Pinpoint the cell where the given text exists, returning its (x, y) midpoint coordinate. 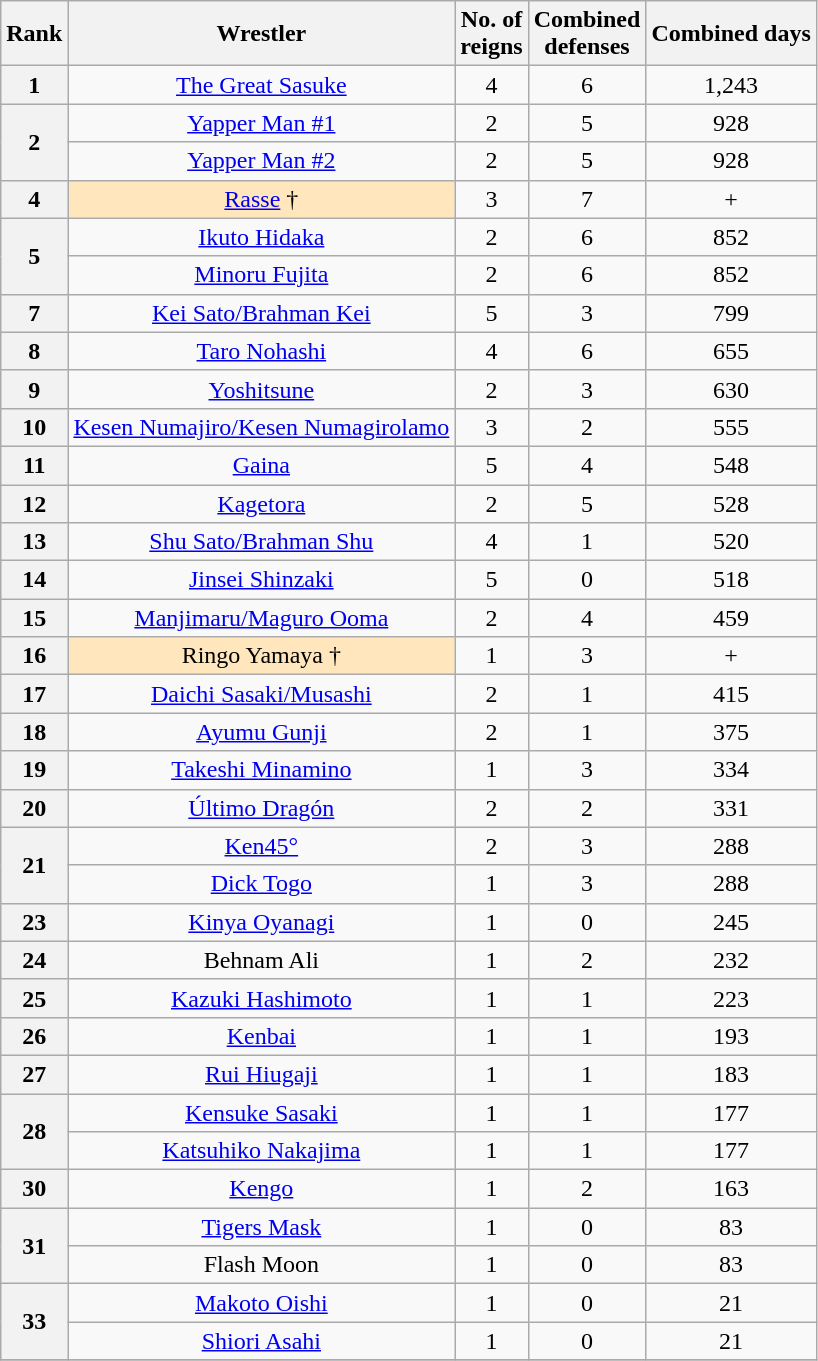
10 (34, 427)
799 (731, 313)
Wrestler (262, 34)
15 (34, 618)
655 (731, 351)
331 (731, 808)
9 (34, 389)
245 (731, 922)
33 (34, 1322)
Shiori Asahi (262, 1341)
Rasse † (262, 199)
Shu Sato/Brahman Shu (262, 542)
Ikuto Hidaka (262, 237)
Kesen Numajiro/Kesen Numagirolamo (262, 427)
518 (731, 580)
Takeshi Minamino (262, 770)
18 (34, 732)
Katsuhiko Nakajima (262, 1151)
Dick Togo (262, 884)
20 (34, 808)
Kagetora (262, 503)
Rui Hiugaji (262, 1074)
25 (34, 998)
Rank (34, 34)
1,243 (731, 85)
Yapper Man #2 (262, 161)
13 (34, 542)
No. ofreigns (492, 34)
Combineddefenses (587, 34)
26 (34, 1036)
19 (34, 770)
Yapper Man #1 (262, 123)
Kei Sato/Brahman Kei (262, 313)
Gaina (262, 465)
193 (731, 1036)
Makoto Oishi (262, 1303)
16 (34, 656)
232 (731, 960)
Combined days (731, 34)
28 (34, 1132)
8 (34, 351)
Flash Moon (262, 1265)
Kazuki Hashimoto (262, 998)
375 (731, 732)
The Great Sasuke (262, 85)
Tigers Mask (262, 1227)
163 (731, 1189)
12 (34, 503)
Kensuke Sasaki (262, 1113)
334 (731, 770)
548 (731, 465)
555 (731, 427)
Taro Nohashi (262, 351)
27 (34, 1074)
Kenbai (262, 1036)
Ayumu Gunji (262, 732)
Kengo (262, 1189)
30 (34, 1189)
11 (34, 465)
Kinya Oyanagi (262, 922)
183 (731, 1074)
528 (731, 503)
Jinsei Shinzaki (262, 580)
Yoshitsune (262, 389)
Ringo Yamaya † (262, 656)
Behnam Ali (262, 960)
Último Dragón (262, 808)
415 (731, 694)
223 (731, 998)
31 (34, 1246)
17 (34, 694)
23 (34, 922)
520 (731, 542)
Daichi Sasaki/Musashi (262, 694)
14 (34, 580)
459 (731, 618)
630 (731, 389)
24 (34, 960)
Manjimaru/Maguro Ooma (262, 618)
Ken45° (262, 846)
Minoru Fujita (262, 275)
